For the text-containing cell, return its midpoint in (X, Y) coordinate format. 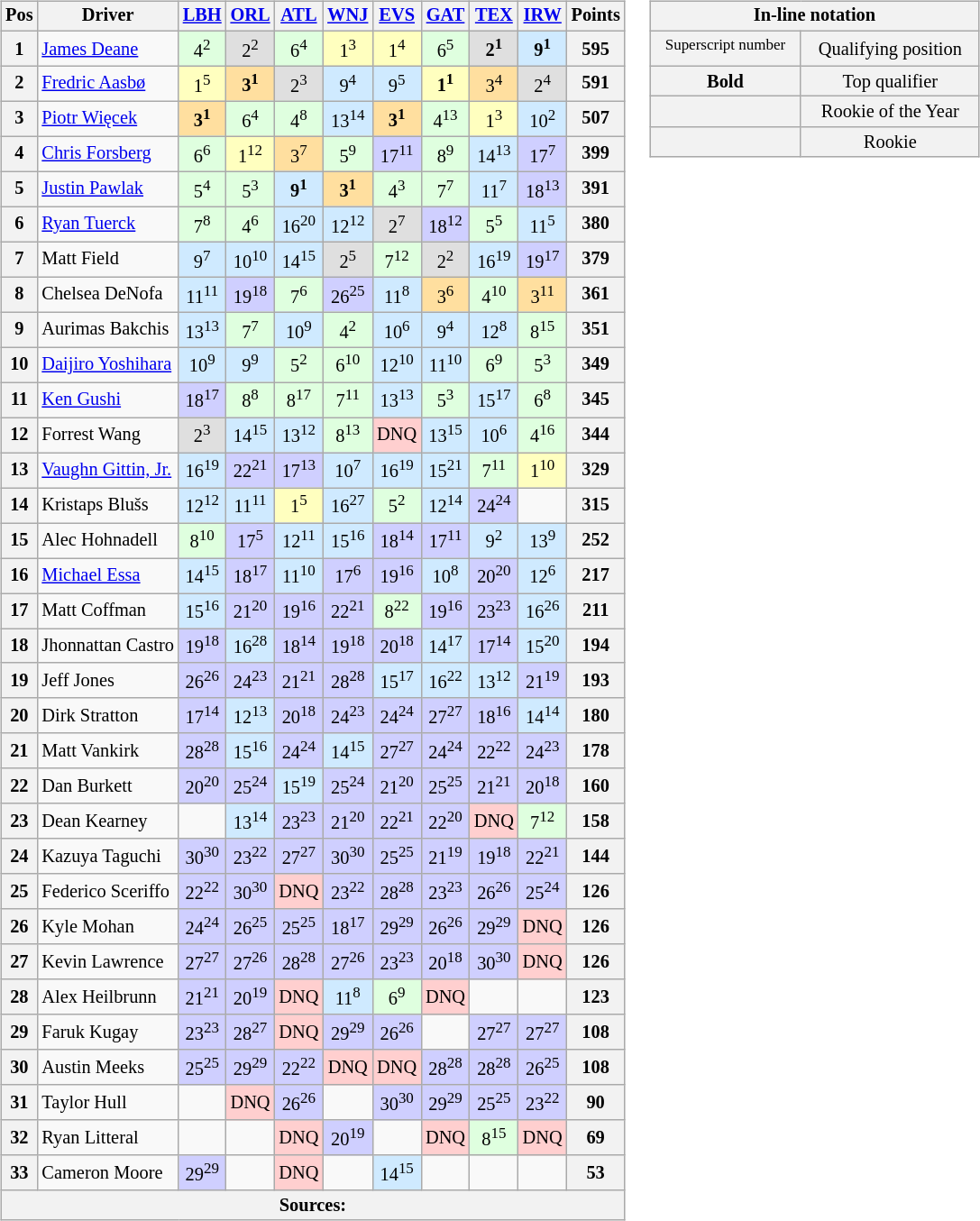
177 (543, 153)
TEX (494, 16)
1 (19, 49)
Jeff Jones (107, 680)
WNJ (348, 16)
18 (19, 646)
34 (494, 83)
379 (596, 260)
252 (596, 541)
Qualifying position (890, 49)
Vaughn Gittin, Jr. (107, 471)
65 (445, 49)
128 (494, 330)
211 (596, 611)
813 (348, 435)
90 (596, 1102)
10 (19, 364)
Points (596, 16)
4 (19, 153)
Forrest Wang (107, 435)
Matt Field (107, 260)
Dan Burkett (107, 786)
IRW (543, 16)
311 (543, 294)
EVS (397, 16)
76 (298, 294)
Driver (107, 16)
1315 (445, 435)
416 (543, 435)
112 (251, 153)
507 (596, 119)
Dirk Stratton (107, 716)
2827 (251, 1032)
810 (202, 541)
Chelsea DeNofa (107, 294)
1628 (251, 646)
817 (298, 400)
107 (348, 471)
1010 (251, 260)
102 (543, 119)
1211 (298, 541)
Rookie of the Year (890, 112)
345 (596, 400)
66 (202, 153)
Dean Kearney (107, 821)
344 (596, 435)
Pos (19, 16)
139 (543, 541)
115 (543, 224)
Kevin Lawrence (107, 961)
413 (445, 119)
Top qualifier (890, 81)
Bold (726, 81)
315 (596, 505)
GAT (445, 16)
610 (348, 364)
29 (19, 1032)
349 (596, 364)
1210 (397, 364)
144 (596, 857)
9 (19, 330)
48 (298, 119)
68 (543, 400)
Kyle Mohan (107, 927)
Piotr Więcek (107, 119)
1413 (494, 153)
1627 (348, 505)
1626 (543, 611)
110 (543, 471)
123 (596, 997)
Kazuya Taguchi (107, 857)
2 (19, 83)
Sources: (312, 1206)
1213 (251, 716)
193 (596, 680)
6 (19, 224)
Chris Forsberg (107, 153)
55 (494, 224)
19 (19, 680)
591 (596, 83)
Aurimas Bakchis (107, 330)
329 (596, 471)
Fredric Aasbø (107, 83)
ORL (251, 16)
1917 (543, 260)
36 (445, 294)
32 (19, 1138)
54 (202, 189)
James Deane (107, 49)
8 (19, 294)
1214 (445, 505)
12 (19, 435)
Ryan Tuerck (107, 224)
2220 (445, 821)
Cameron Moore (107, 1172)
Matt Vankirk (107, 750)
95 (397, 83)
ATL (298, 16)
180 (596, 716)
380 (596, 224)
1414 (543, 716)
1620 (298, 224)
5 (19, 189)
Faruk Kugay (107, 1032)
1812 (445, 224)
43 (397, 189)
1622 (445, 680)
99 (251, 364)
Superscript number (726, 49)
3 (19, 119)
Justin Pawlak (107, 189)
28 (19, 997)
1417 (445, 646)
30 (19, 1068)
78 (202, 224)
410 (494, 294)
LBH (202, 16)
Matt Coffman (107, 611)
20 (19, 716)
16 (19, 575)
17 (19, 611)
7 (19, 260)
1519 (298, 786)
1813 (543, 189)
1713 (298, 471)
361 (596, 294)
Ryan Litteral (107, 1138)
176 (348, 575)
117 (494, 189)
351 (596, 330)
Rookie (890, 142)
Alex Heilbrunn (107, 997)
Alec Hohnadell (107, 541)
1521 (445, 471)
Michael Essa (107, 575)
Austin Meeks (107, 1068)
26 (19, 927)
178 (596, 750)
Federico Sceriffo (107, 891)
158 (596, 821)
Daijiro Yoshihara (107, 364)
37 (298, 153)
46 (251, 224)
92 (494, 541)
33 (19, 1172)
391 (596, 189)
822 (397, 611)
595 (596, 49)
Jhonnattan Castro (107, 646)
Ken Gushi (107, 400)
160 (596, 786)
217 (596, 575)
97 (202, 260)
Taylor Hull (107, 1102)
1520 (543, 646)
1816 (494, 716)
194 (596, 646)
88 (251, 400)
Kristaps Blušs (107, 505)
399 (596, 153)
59 (348, 153)
175 (251, 541)
89 (445, 153)
In-line notation (815, 16)
